Search for the cell housing the specified text and yield its (X, Y) center coordinate. 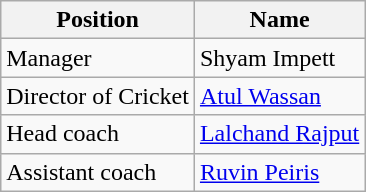
Shyam Impett (279, 58)
Head coach (98, 134)
Atul Wassan (279, 96)
Ruvin Peiris (279, 172)
Lalchand Rajput (279, 134)
Name (279, 20)
Manager (98, 58)
Position (98, 20)
Director of Cricket (98, 96)
Assistant coach (98, 172)
